Pinpoint the cell where the given text exists, returning its (X, Y) midpoint coordinate. 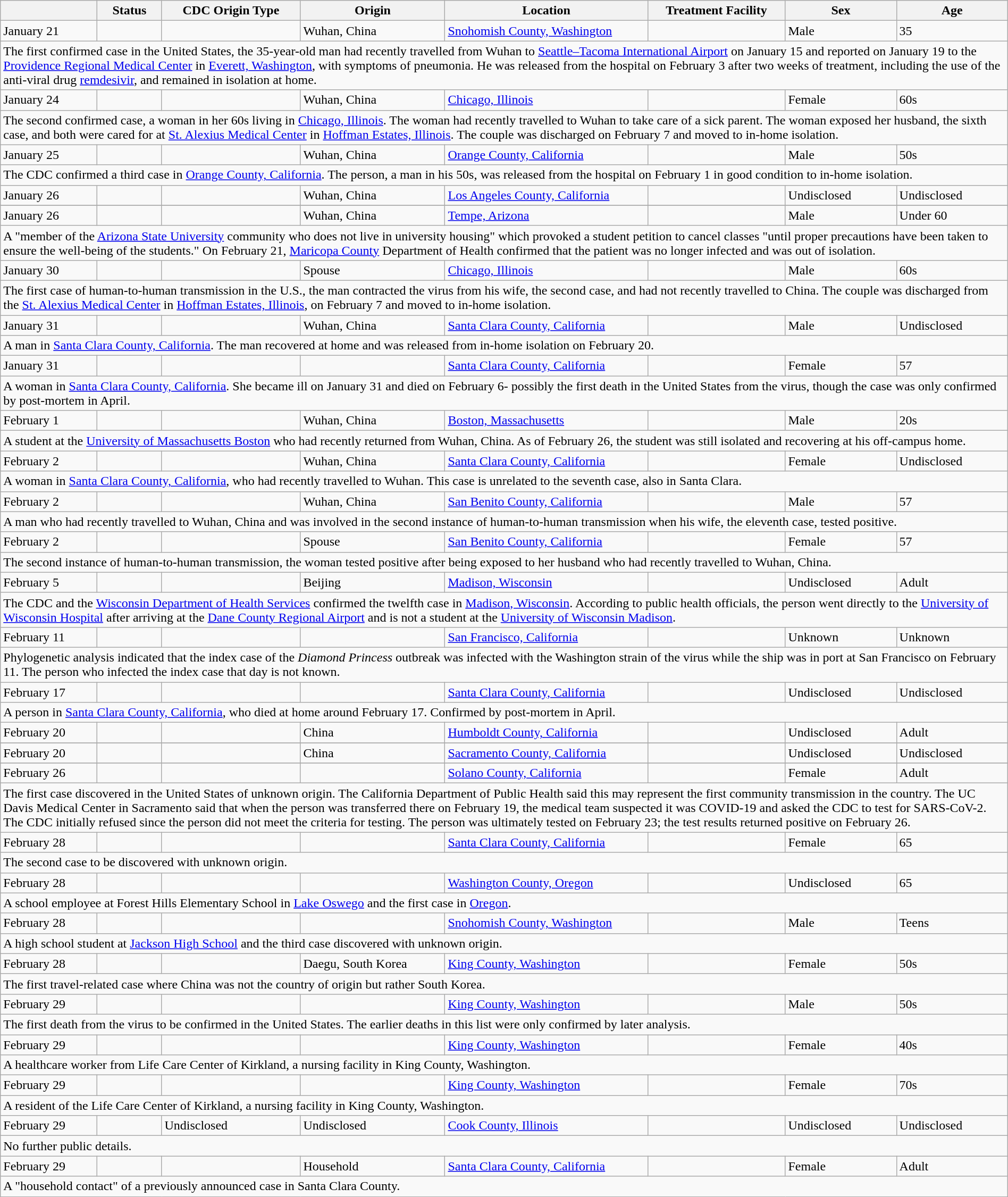
February 17 (49, 692)
Beijing (373, 582)
Age (952, 11)
A person in Santa Clara County, California, who died at home around February 17. Confirmed by post-mortem in April. (504, 713)
Origin (373, 11)
Orange County, California (547, 155)
Treatment Facility (717, 11)
The first death from the virus to be confirmed in the United States. The earlier deaths in this list were only confirmed by later analysis. (504, 1024)
A high school student at Jackson High School and the third case discovered with unknown origin. (504, 943)
February 11 (49, 637)
The first travel-related case where China was not the country of origin but rather South Korea. (504, 984)
Washington County, Oregon (547, 883)
A school employee at Forest Hills Elementary School in Lake Oswego and the first case in Oregon. (504, 903)
Under 60 (952, 215)
Daegu, South Korea (373, 964)
Location (547, 11)
A "household contact" of a previously announced case in Santa Clara County. (504, 1186)
Los Angeles County, California (547, 195)
A man in Santa Clara County, California. The man recovered at home and was released from in-home isolation on February 20. (504, 346)
Teens (952, 923)
Sacramento County, California (547, 753)
40s (952, 1045)
CDC Origin Type (231, 11)
Madison, Wisconsin (547, 582)
Sex (841, 11)
Humboldt County, California (547, 733)
Solano County, California (547, 773)
January 25 (49, 155)
70s (952, 1085)
Household (373, 1166)
A woman in Santa Clara County, California, who had recently travelled to Wuhan. This case is unrelated to the seventh case, also in Santa Clara. (504, 481)
January 30 (49, 270)
January 24 (49, 100)
February 26 (49, 773)
A healthcare worker from Life Care Center of Kirkland, a nursing facility in King County, Washington. (504, 1065)
February 1 (49, 421)
San Francisco, California (547, 637)
January 21 (49, 31)
Status (130, 11)
20s (952, 421)
Cook County, Illinois (547, 1126)
Boston, Massachusetts (547, 421)
No further public details. (504, 1146)
A resident of the Life Care Center of Kirkland, a nursing facility in King County, Washington. (504, 1106)
35 (952, 31)
February 5 (49, 582)
Tempe, Arizona (547, 215)
The second case to be discovered with unknown origin. (504, 863)
